Pinpoint the cell where the given text exists, returning its [X, Y] midpoint coordinate. 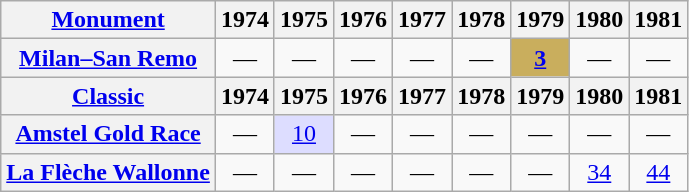
Amstel Gold Race [108, 134]
Milan–San Remo [108, 58]
10 [304, 134]
44 [658, 172]
34 [600, 172]
3 [540, 58]
Monument [108, 20]
Classic [108, 96]
La Flèche Wallonne [108, 172]
